Return (X, Y) of the center of cell containing provided text 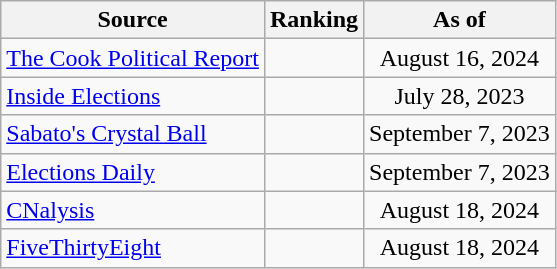
The Cook Political Report (133, 58)
Elections Daily (133, 172)
FiveThirtyEight (133, 248)
Sabato's Crystal Ball (133, 134)
As of (460, 20)
August 16, 2024 (460, 58)
CNalysis (133, 210)
Ranking (314, 20)
July 28, 2023 (460, 96)
Source (133, 20)
Inside Elections (133, 96)
